For the text-containing cell, return its midpoint in (X, Y) coordinate format. 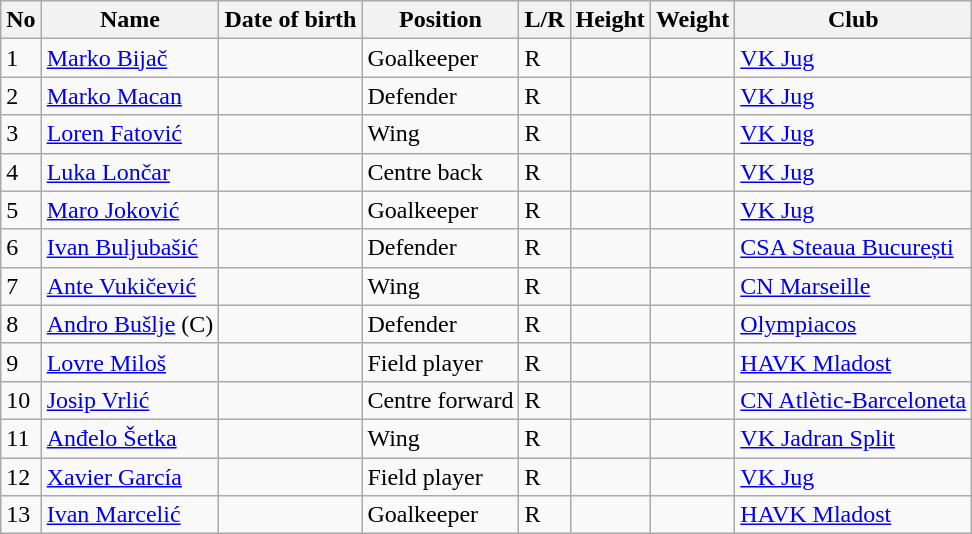
Olympiacos (854, 324)
11 (21, 438)
Lovre Miloš (130, 362)
4 (21, 172)
VK Jadran Split (854, 438)
9 (21, 362)
12 (21, 477)
Weight (692, 20)
Ante Vukičević (130, 286)
1 (21, 58)
Anđelo Šetka (130, 438)
7 (21, 286)
Maro Joković (130, 210)
8 (21, 324)
Date of birth (290, 20)
L/R (544, 20)
Josip Vrlić (130, 400)
Loren Fatović (130, 134)
5 (21, 210)
Centre forward (440, 400)
Club (854, 20)
No (21, 20)
Position (440, 20)
3 (21, 134)
10 (21, 400)
Andro Bušlje (C) (130, 324)
Marko Macan (130, 96)
Name (130, 20)
Xavier García (130, 477)
Marko Bijač (130, 58)
CN Atlètic-Barceloneta (854, 400)
Ivan Marcelić (130, 515)
13 (21, 515)
Luka Lončar (130, 172)
CN Marseille (854, 286)
2 (21, 96)
Height (610, 20)
Centre back (440, 172)
CSA Steaua București (854, 248)
6 (21, 248)
Ivan Buljubašić (130, 248)
